Locate the cell with the specified text and output its (X, Y) center coordinate. 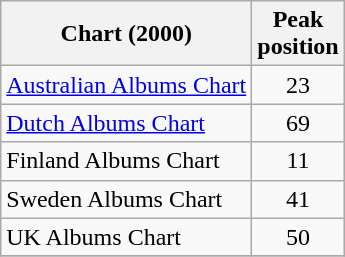
50 (298, 237)
Peakposition (298, 34)
UK Albums Chart (126, 237)
69 (298, 123)
41 (298, 199)
Australian Albums Chart (126, 85)
Finland Albums Chart (126, 161)
Sweden Albums Chart (126, 199)
Dutch Albums Chart (126, 123)
23 (298, 85)
11 (298, 161)
Chart (2000) (126, 34)
